Provide the (x, y) coordinate of the cell's center where the given text is located.  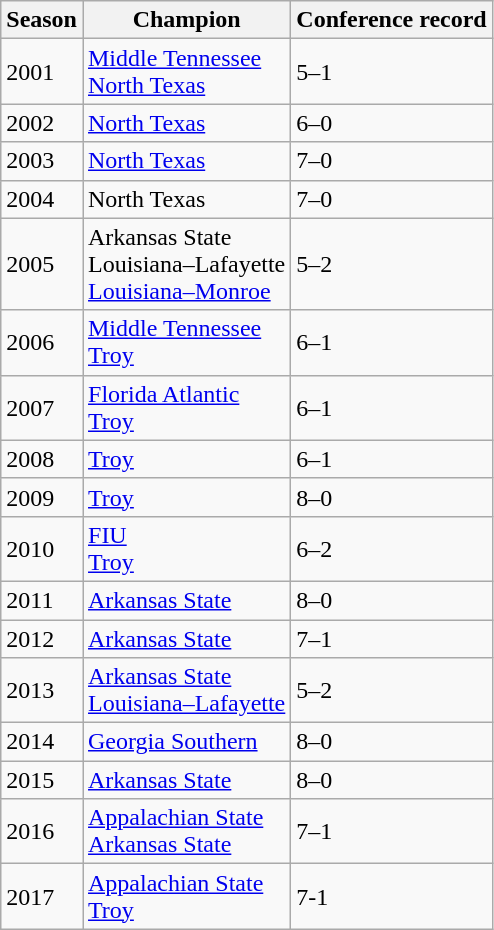
Arkansas StateLouisiana–Lafayette (186, 690)
2013 (42, 690)
6–0 (392, 123)
2010 (42, 548)
2017 (42, 896)
2006 (42, 342)
2014 (42, 742)
Middle TennesseeTroy (186, 342)
Appalachian StateArkansas State (186, 832)
2001 (42, 72)
2008 (42, 459)
5–1 (392, 72)
2003 (42, 161)
2015 (42, 780)
FIUTroy (186, 548)
2007 (42, 408)
2009 (42, 497)
Appalachian StateTroy (186, 896)
Middle TennesseeNorth Texas (186, 72)
2012 (42, 639)
Conference record (392, 20)
2016 (42, 832)
2011 (42, 600)
2004 (42, 199)
Arkansas StateLouisiana–LafayetteLouisiana–Monroe (186, 264)
Champion (186, 20)
Florida AtlanticTroy (186, 408)
2005 (42, 264)
2002 (42, 123)
Georgia Southern (186, 742)
Season (42, 20)
7-1 (392, 896)
6–2 (392, 548)
